Scan for the cell matching the given text and deliver its [x, y] coordinate at center. 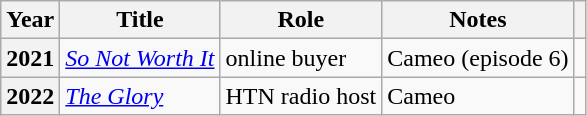
So Not Worth It [140, 58]
Role [301, 20]
Notes [478, 20]
online buyer [301, 58]
Cameo (episode 6) [478, 58]
2022 [30, 96]
Title [140, 20]
2021 [30, 58]
Year [30, 20]
The Glory [140, 96]
HTN radio host [301, 96]
Cameo [478, 96]
